For the text-containing cell, return its midpoint in (X, Y) coordinate format. 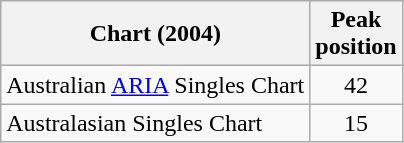
Australasian Singles Chart (156, 123)
15 (356, 123)
42 (356, 85)
Australian ARIA Singles Chart (156, 85)
Chart (2004) (156, 34)
Peakposition (356, 34)
